Detect which cell encompasses the target text, then output its [X, Y] center coordinate. 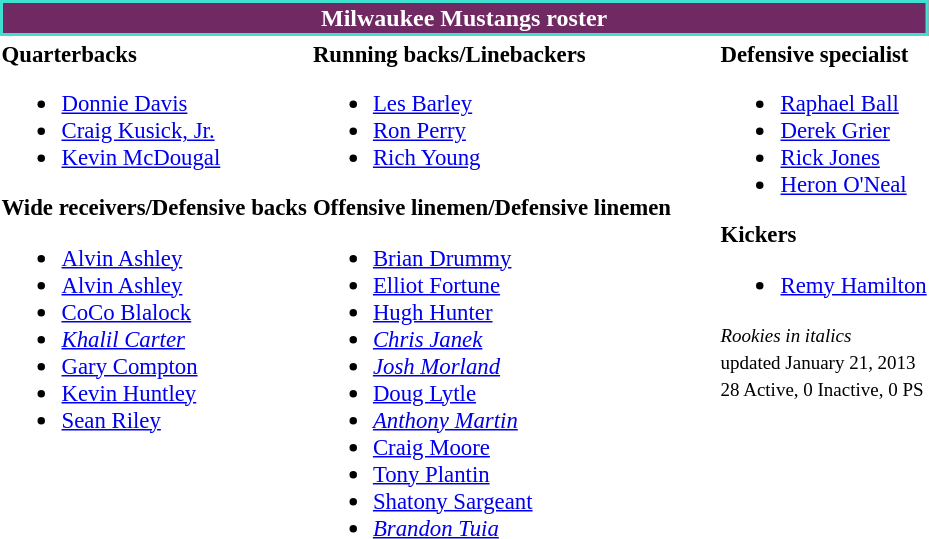
Milwaukee Mustangs roster [464, 18]
